For the text-containing cell, return its midpoint in (x, y) coordinate format. 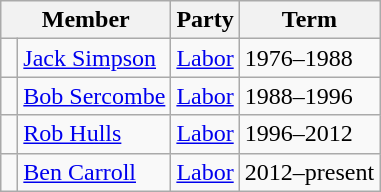
1976–1988 (309, 58)
2012–present (309, 172)
Jack Simpson (94, 58)
1996–2012 (309, 134)
Bob Sercombe (94, 96)
Party (205, 20)
Rob Hulls (94, 134)
Member (86, 20)
Term (309, 20)
1988–1996 (309, 96)
Ben Carroll (94, 172)
